Identify which cell holds the provided text, then report its (X, Y) central coordinate. 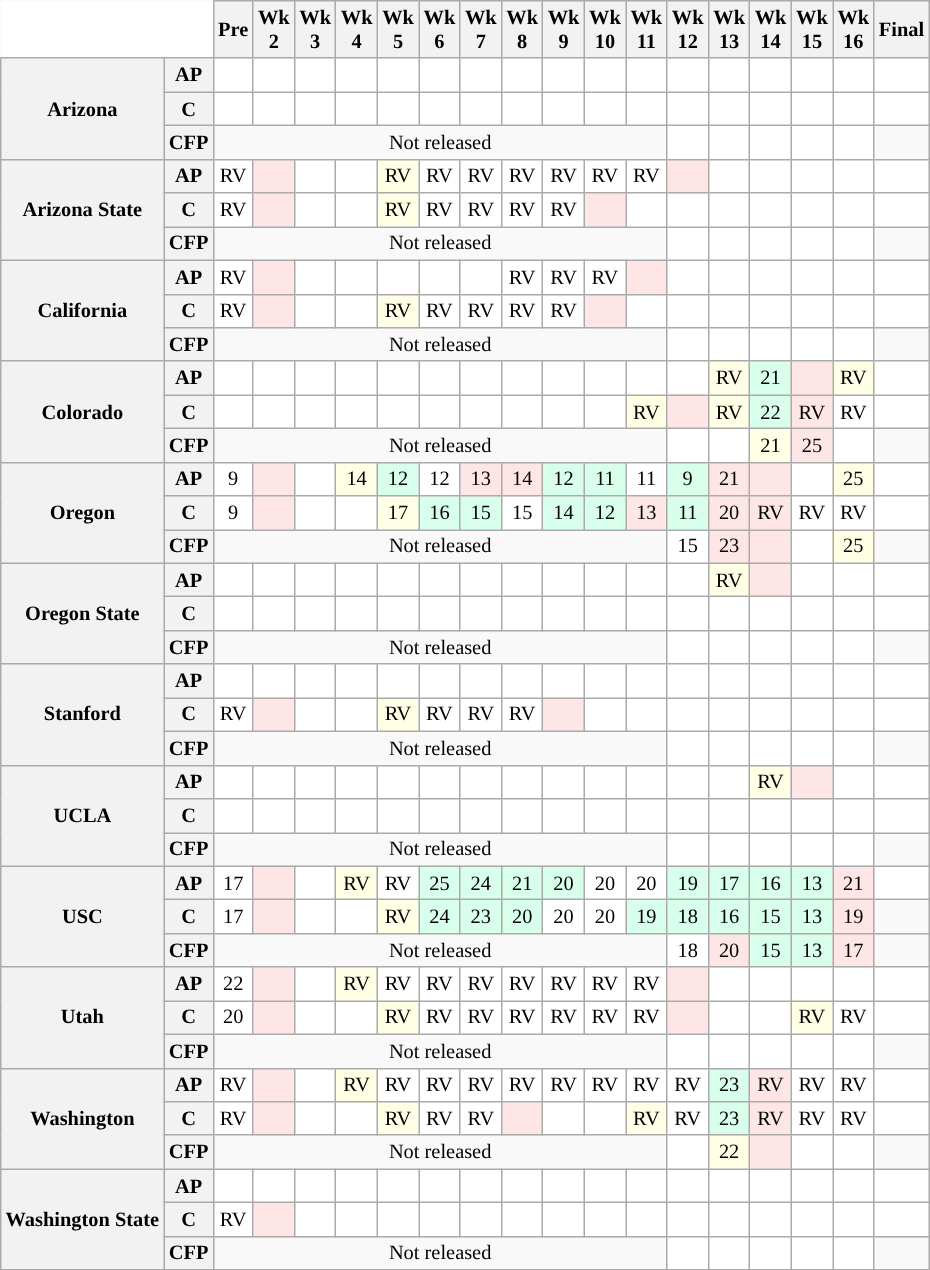
Wk6 (440, 29)
Oregon State (82, 614)
Final (902, 29)
Wk13 (728, 29)
Wk7 (480, 29)
Wk4 (356, 29)
Stanford (82, 714)
Wk10 (604, 29)
Wk2 (274, 29)
Wk14 (770, 29)
Arizona (82, 108)
Wk12 (688, 29)
Oregon (82, 512)
Wk8 (522, 29)
Wk5 (398, 29)
UCLA (82, 816)
California (82, 310)
USC (82, 916)
Utah (82, 1018)
Wk3 (316, 29)
Wk16 (854, 29)
Washington State (82, 1220)
Wk15 (812, 29)
Washington (82, 1118)
Pre (233, 29)
Arizona State (82, 210)
Wk11 (646, 29)
Wk9 (564, 29)
Colorado (82, 412)
